Determine the (X, Y) coordinate at the center of the cell enclosing the given text.  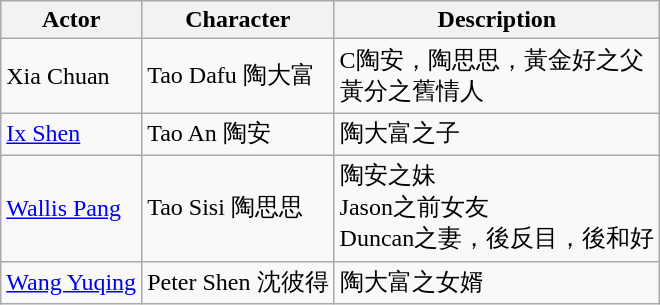
Tao Sisi 陶思思 (238, 208)
Ix Shen (72, 134)
Peter Shen 沈彼得 (238, 282)
陶安之妹Jason之前女友Duncan之妻，後反目，後和好 (497, 208)
C陶安，陶思思，黃金好之父黃分之舊情人 (497, 76)
陶大富之女婿 (497, 282)
Character (238, 20)
陶大富之子 (497, 134)
Wang Yuqing (72, 282)
Actor (72, 20)
Description (497, 20)
Tao Dafu 陶大富 (238, 76)
Tao An 陶安 (238, 134)
Xia Chuan (72, 76)
Wallis Pang (72, 208)
